Locate the cell with the specified text and output its (x, y) center coordinate. 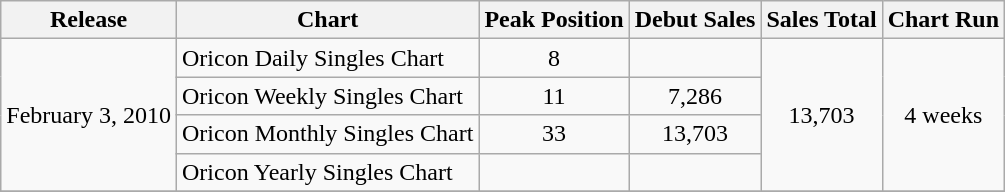
Debut Sales (695, 20)
8 (554, 58)
Oricon Yearly Singles Chart (327, 172)
Release (89, 20)
Sales Total (822, 20)
February 3, 2010 (89, 115)
11 (554, 96)
4 weeks (943, 115)
Oricon Monthly Singles Chart (327, 134)
Oricon Weekly Singles Chart (327, 96)
Oricon Daily Singles Chart (327, 58)
33 (554, 134)
Peak Position (554, 20)
Chart Run (943, 20)
7,286 (695, 96)
Chart (327, 20)
